Scan for the cell matching the given text and deliver its [X, Y] coordinate at center. 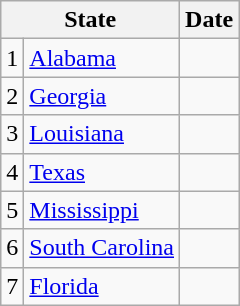
2 [12, 96]
Louisiana [102, 134]
Texas [102, 172]
3 [12, 134]
1 [12, 58]
Mississippi [102, 210]
Alabama [102, 58]
Date [210, 20]
State [90, 20]
South Carolina [102, 248]
4 [12, 172]
Florida [102, 286]
Georgia [102, 96]
6 [12, 248]
7 [12, 286]
5 [12, 210]
